For the text-containing cell, return its midpoint in [X, Y] coordinate format. 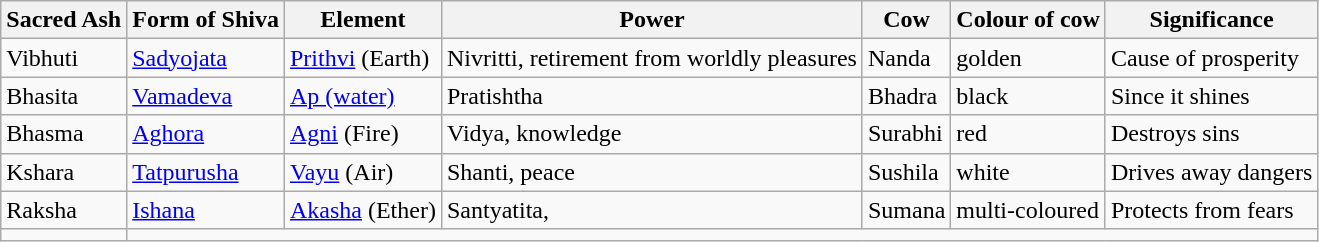
Protects from fears [1211, 210]
golden [1028, 58]
Since it shines [1211, 96]
Agni (Fire) [362, 134]
Destroys sins [1211, 134]
Bhasma [64, 134]
Bhasita [64, 96]
Vayu (Air) [362, 172]
Prithvi (Earth) [362, 58]
Cow [906, 20]
Nivritti, retirement from worldly pleasures [652, 58]
red [1028, 134]
black [1028, 96]
Significance [1211, 20]
Cause of prosperity [1211, 58]
Vidya, knowledge [652, 134]
Pratishtha [652, 96]
Drives away dangers [1211, 172]
Bhadra [906, 96]
Aghora [206, 134]
white [1028, 172]
Vamadeva [206, 96]
Shanti, peace [652, 172]
Form of Shiva [206, 20]
Colour of cow [1028, 20]
Sumana [906, 210]
Nanda [906, 58]
multi-coloured [1028, 210]
Santyatita, [652, 210]
Tatpurusha [206, 172]
Raksha [64, 210]
Ap (water) [362, 96]
Kshara [64, 172]
Vibhuti [64, 58]
Sacred Ash [64, 20]
Akasha (Ether) [362, 210]
Sushila [906, 172]
Surabhi [906, 134]
Element [362, 20]
Ishana [206, 210]
Sadyojata [206, 58]
Power [652, 20]
